Return the [x, y] coordinate for the center point of the cell that contains the specified text.  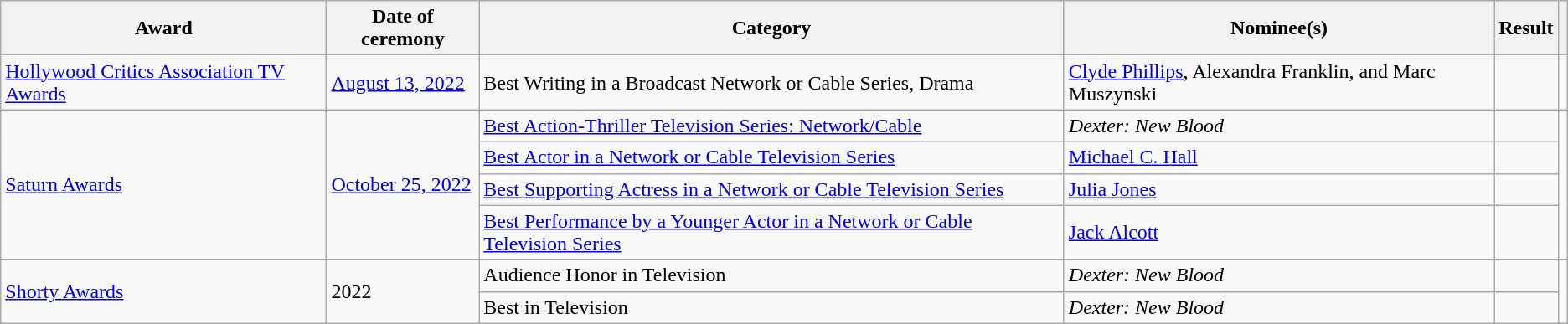
Saturn Awards [164, 184]
October 25, 2022 [403, 184]
Result [1526, 28]
Best Action-Thriller Television Series: Network/Cable [771, 126]
Best Writing in a Broadcast Network or Cable Series, Drama [771, 82]
Best in Television [771, 307]
Best Supporting Actress in a Network or Cable Television Series [771, 189]
Audience Honor in Television [771, 275]
Award [164, 28]
Julia Jones [1278, 189]
Best Performance by a Younger Actor in a Network or Cable Television Series [771, 233]
August 13, 2022 [403, 82]
Date of ceremony [403, 28]
Jack Alcott [1278, 233]
2022 [403, 291]
Clyde Phillips, Alexandra Franklin, and Marc Muszynski [1278, 82]
Hollywood Critics Association TV Awards [164, 82]
Nominee(s) [1278, 28]
Category [771, 28]
Best Actor in a Network or Cable Television Series [771, 157]
Michael C. Hall [1278, 157]
Shorty Awards [164, 291]
